Scan for the cell matching the given text and deliver its (x, y) coordinate at center. 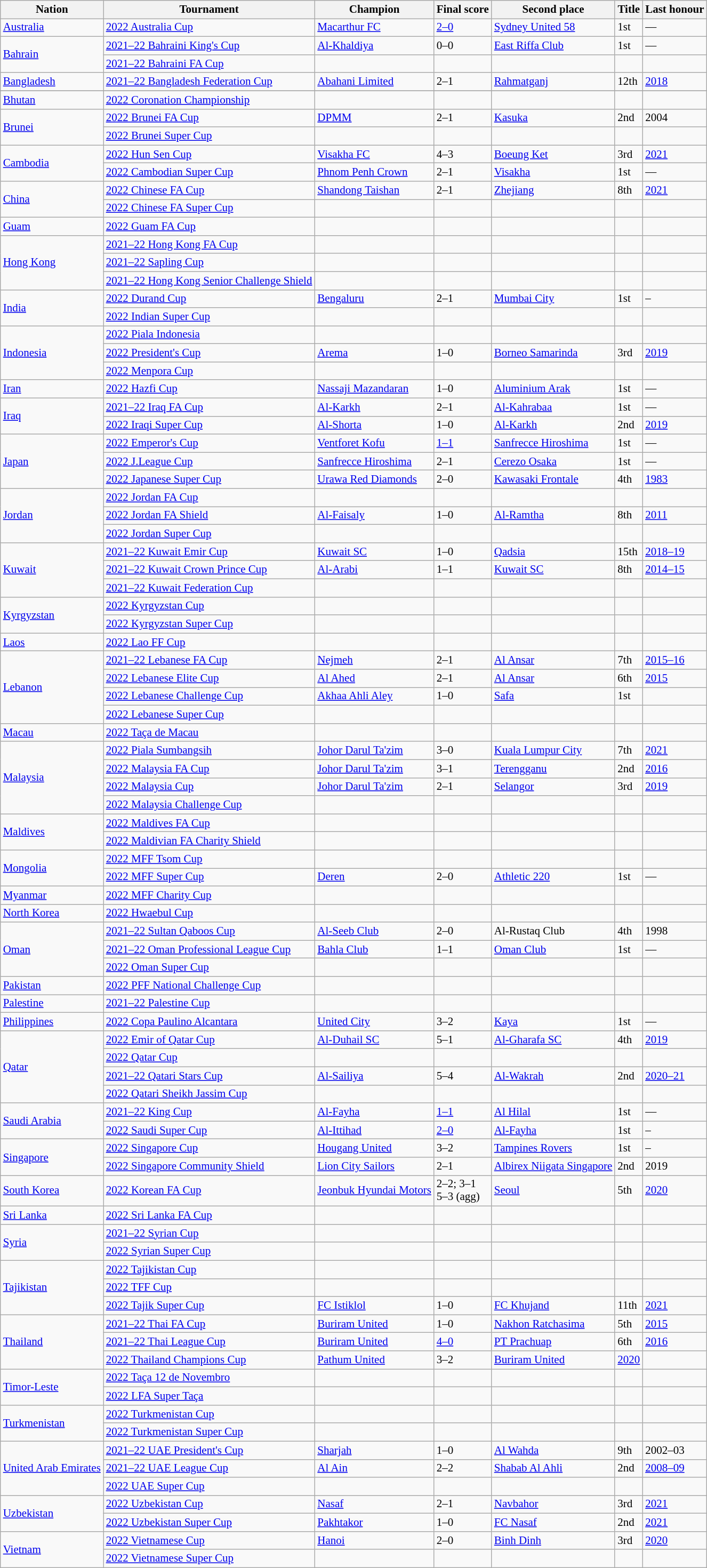
2022 Lao FF Cup (209, 642)
FC Nasaf (553, 1523)
2022 Taça de Macau (209, 732)
2022 Piala Sumbangsih (209, 750)
2022 PFF National Challenge Cup (209, 986)
2022 Vietnamese Cup (209, 1541)
Navbahor (553, 1505)
2022 Chinese FA Cup (209, 190)
2021–22 Kuwait Federation Cup (209, 588)
Saudi Arabia (52, 1121)
South Korea (52, 1191)
Syria (52, 1242)
Cambodia (52, 163)
2022 Emir of Qatar Cup (209, 1040)
Terengganu (553, 769)
United Arab Emirates (52, 1468)
2022 Syrian Super Cup (209, 1251)
Visakha FC (374, 154)
2008–09 (674, 1468)
Kuala Lumpur City (553, 750)
11th (629, 1306)
Shandong Taishan (374, 190)
4–0 (463, 1342)
Al-Wakrah (553, 1076)
2022 Cambodian Super Cup (209, 172)
2018 (674, 82)
Kuwait (52, 570)
Philippines (52, 1022)
1983 (674, 479)
2022 J.League Cup (209, 461)
2021–22 King Cup (209, 1112)
3–1 (463, 769)
15th (629, 551)
Macarthur FC (374, 28)
2022 Uzbekistan Super Cup (209, 1523)
Bengaluru (374, 299)
Visakha (553, 172)
Indonesia (52, 353)
2022 Emperor's Cup (209, 443)
Pakhtakor (374, 1523)
Second place (553, 10)
2022 Brunei FA Cup (209, 118)
Deren (374, 877)
2021–22 Bahraini FA Cup (209, 63)
Lion City Sailors (374, 1166)
North Korea (52, 913)
Akhaa Ahli Aley (374, 697)
2022 Lebanese Challenge Cup (209, 697)
Boeung Ket (553, 154)
Albirex Niigata Singapore (553, 1166)
Al-Arabi (374, 570)
2022 Coronation Championship (209, 100)
2022 Copa Paulino Alcantara (209, 1022)
2022 Japanese Super Cup (209, 479)
9th (629, 1450)
Urawa Red Diamonds (374, 479)
Nasaf (374, 1505)
FC Khujand (553, 1306)
2021–22 Syrian Cup (209, 1233)
2022 LFA Super Taça (209, 1396)
2022 Guam FA Cup (209, 226)
2021–22 Thai FA Cup (209, 1324)
2022 Australia Cup (209, 28)
2020–21 (674, 1076)
Timor-Leste (52, 1387)
2022 Iraqi Super Cup (209, 425)
Singapore (52, 1157)
2022 Hazfi Cup (209, 389)
Selangor (553, 787)
2022 TFF Cup (209, 1287)
Tampines Rovers (553, 1148)
2022 Sri Lanka FA Cup (209, 1215)
Palestine (52, 1004)
Tajikistan (52, 1287)
2022 Saudi Super Cup (209, 1130)
Jordan (52, 516)
Final score (463, 10)
Nassaji Mazandaran (374, 389)
Hougang United (374, 1148)
East Riffa Club (553, 46)
Tournament (209, 10)
Turkmenistan (52, 1423)
2015–16 (674, 660)
Oman (52, 949)
Pathum United (374, 1360)
Al Ain (374, 1468)
2022 Kyrgyzstan Super Cup (209, 624)
Al Wahda (553, 1450)
2018–19 (674, 551)
Borneo Samarinda (553, 353)
2022 Maldivian FA Charity Shield (209, 841)
2022 Menpora Cup (209, 371)
2021–22 Palestine Cup (209, 1004)
2022 Hun Sen Cup (209, 154)
2022 Lebanese Super Cup (209, 714)
4–3 (463, 154)
2021–22 Bangladesh Federation Cup (209, 82)
2022 Malaysia FA Cup (209, 769)
Macau (52, 732)
Malaysia (52, 778)
Ventforet Kofu (374, 443)
Vietnam (52, 1550)
2022 Jordan FA Cup (209, 498)
2022 President's Cup (209, 353)
0–0 (463, 46)
Myanmar (52, 895)
2022 Oman Super Cup (209, 967)
Mumbai City (553, 299)
Oman Club (553, 949)
Al-Kahrabaa (553, 407)
Seoul (553, 1191)
Qadsia (553, 551)
Mongolia (52, 868)
5–1 (463, 1040)
Iran (52, 389)
Last honour (674, 10)
2022 MFF Super Cup (209, 877)
2022 Maldives FA Cup (209, 823)
2021–22 Kuwait Crown Prince Cup (209, 570)
Brunei (52, 127)
2022 Lebanese Elite Cup (209, 678)
2022 Jordan FA Shield (209, 516)
Jeonbuk Hyundai Motors (374, 1191)
12th (629, 82)
2021–22 Sultan Qaboos Cup (209, 931)
Nakhon Ratchasima (553, 1324)
2021–22 Sapling Cup (209, 262)
DPMM (374, 118)
Champion (374, 10)
Al-Gharafa SC (553, 1040)
Nation (52, 10)
2014–15 (674, 570)
Lebanon (52, 687)
Uzbekistan (52, 1514)
Abahani Limited (374, 82)
2021–22 Thai League Cup (209, 1342)
Athletic 220 (553, 877)
Al-Seeb Club (374, 931)
2021–22 Qatari Stars Cup (209, 1076)
2022 Taça 12 de Novembro (209, 1378)
Al-Sailiya (374, 1076)
Al-Shorta (374, 425)
Safa (553, 697)
2022 Singapore Community Shield (209, 1166)
2022 Malaysia Cup (209, 787)
Qatar (52, 1067)
2021–22 Hong Kong FA Cup (209, 244)
2022 Jordan Super Cup (209, 534)
2021–22 Lebanese FA Cup (209, 660)
2022 Indian Super Cup (209, 317)
Kasuka (553, 118)
Laos (52, 642)
Bahrain (52, 55)
2002–03 (674, 1450)
2021–22 Hong Kong Senior Challenge Shield (209, 281)
2022 UAE Super Cup (209, 1486)
China (52, 199)
PT Prachuap (553, 1342)
Pakistan (52, 986)
Iraq (52, 416)
Al-Faisaly (374, 516)
Guam (52, 226)
Hanoi (374, 1541)
Kaya (553, 1022)
Bahla Club (374, 949)
Shabab Al Ahli (553, 1468)
2–2; 3–15–3 (agg) (463, 1191)
Kawasaki Frontale (553, 479)
2011 (674, 516)
Nejmeh (374, 660)
5–4 (463, 1076)
2022 Brunei Super Cup (209, 136)
Hong Kong (52, 262)
Bangladesh (52, 82)
2022 Piala Indonesia (209, 335)
Al-Duhail SC (374, 1040)
Kyrgyzstan (52, 615)
Australia (52, 28)
2021–22 UAE President's Cup (209, 1450)
2022 Kyrgyzstan Cup (209, 606)
2022 Turkmenistan Super Cup (209, 1432)
United City (374, 1022)
2022 Hwaebul Cup (209, 913)
2–2 (463, 1468)
Cerezo Osaka (553, 461)
Sharjah (374, 1450)
2022 Uzbekistan Cup (209, 1505)
India (52, 308)
2021–22 Oman Professional League Cup (209, 949)
2022 Qatar Cup (209, 1058)
2021–22 Bahraini King's Cup (209, 46)
2021–22 Kuwait Emir Cup (209, 551)
2022 Durand Cup (209, 299)
Al-Khaldiya (374, 46)
2022 Tajikistan Cup (209, 1269)
Aluminium Arak (553, 389)
Arema (374, 353)
2004 (674, 118)
Maldives (52, 832)
2022 Thailand Champions Cup (209, 1360)
2022 Vietnamese Super Cup (209, 1558)
Binh Dinh (553, 1541)
Al-Ittihad (374, 1130)
Rahmatganj (553, 82)
2022 Malaysia Challenge Cup (209, 805)
Japan (52, 461)
Al Ahed (374, 678)
Zhejiang (553, 190)
Al Hilal (553, 1112)
Title (629, 10)
2022 Qatari Sheikh Jassim Cup (209, 1094)
FC Istiklol (374, 1306)
3–0 (463, 750)
2022 Korean FA Cup (209, 1191)
2022 MFF Tsom Cup (209, 859)
Phnom Penh Crown (374, 172)
Al-Ramtha (553, 516)
2021–22 Iraq FA Cup (209, 407)
Sri Lanka (52, 1215)
Bhutan (52, 100)
2022 Singapore Cup (209, 1148)
Sydney United 58 (553, 28)
Al-Rustaq Club (553, 931)
2022 MFF Charity Cup (209, 895)
2022 Tajik Super Cup (209, 1306)
2022 Chinese FA Super Cup (209, 209)
2021–22 UAE League Cup (209, 1468)
1998 (674, 931)
2022 Turkmenistan Cup (209, 1414)
Thailand (52, 1342)
